From the cell containing the given text, extract its center point as [x, y] coordinate. 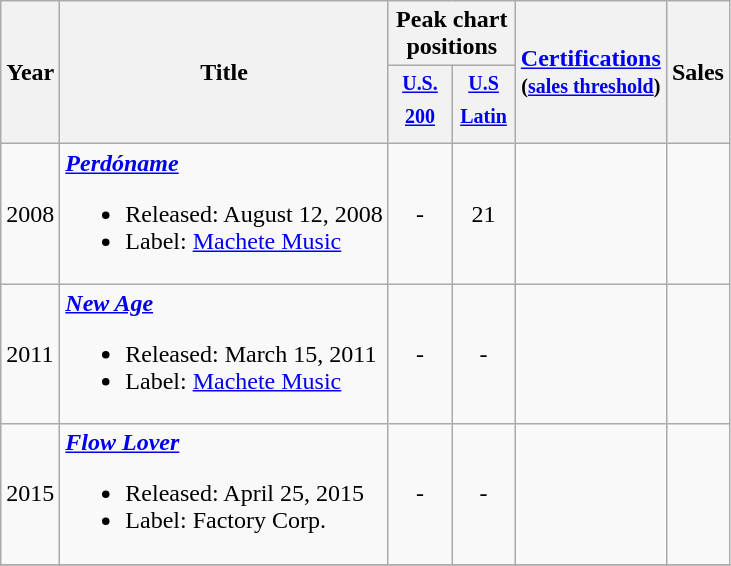
2008 [30, 214]
2011 [30, 354]
2015 [30, 494]
Peak chart positions [452, 34]
PerdónameReleased: August 12, 2008Label: Machete Music [224, 214]
Title [224, 72]
U.SLatin [484, 105]
21 [484, 214]
Year [30, 72]
Flow LoverReleased: April 25, 2015Label: Factory Corp. [224, 494]
Certifications(sales threshold) [590, 72]
New AgeReleased: March 15, 2011Label: Machete Music [224, 354]
Sales [698, 72]
U.S.200 [420, 105]
